Return [x, y] of the center of cell containing provided text 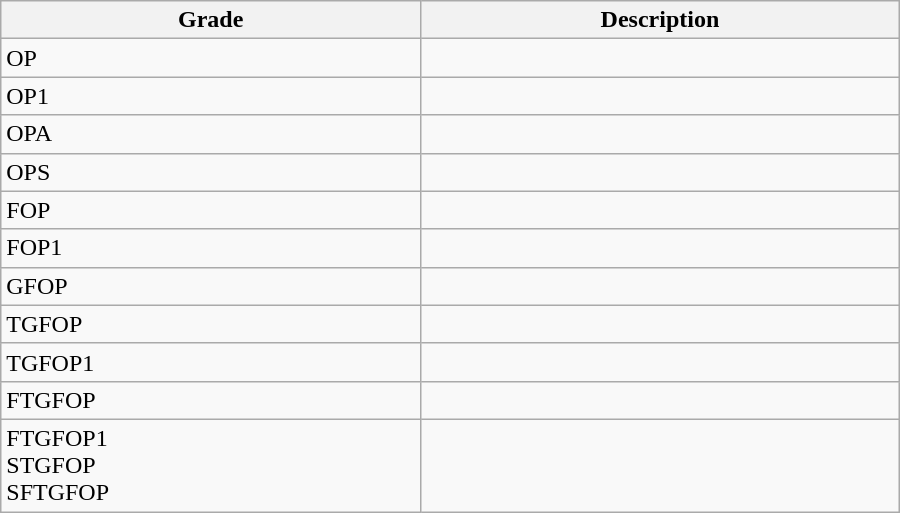
GFOP [211, 286]
FOP [211, 210]
Description [660, 20]
TGFOP1 [211, 362]
OPS [211, 172]
OP [211, 58]
FOP1 [211, 248]
OPA [211, 134]
FTGFOP1STGFOPSFTGFOP [211, 465]
OP1 [211, 96]
Grade [211, 20]
TGFOP [211, 324]
FTGFOP [211, 400]
